Search for the cell housing the specified text and yield its [X, Y] center coordinate. 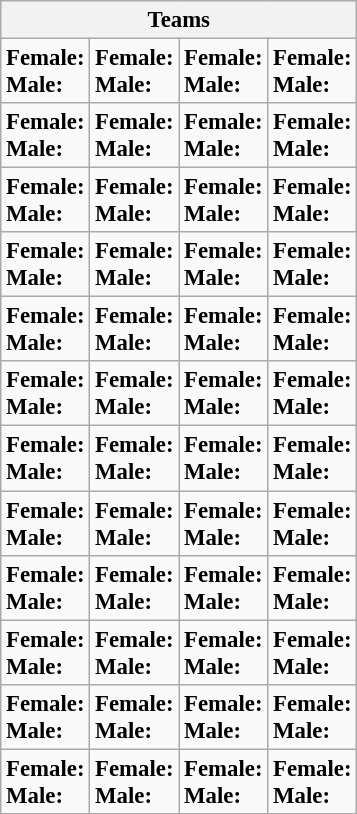
Teams [179, 20]
